Return (X, Y) of the center of cell containing provided text 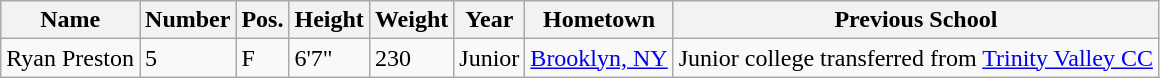
5 (188, 58)
Weight (411, 20)
Hometown (599, 20)
Name (70, 20)
Number (188, 20)
Junior (490, 58)
Previous School (916, 20)
Ryan Preston (70, 58)
6'7" (329, 58)
Year (490, 20)
F (262, 58)
Junior college transferred from Trinity Valley CC (916, 58)
Brooklyn, NY (599, 58)
Height (329, 20)
230 (411, 58)
Pos. (262, 20)
